Search for the cell housing the specified text and yield its (x, y) center coordinate. 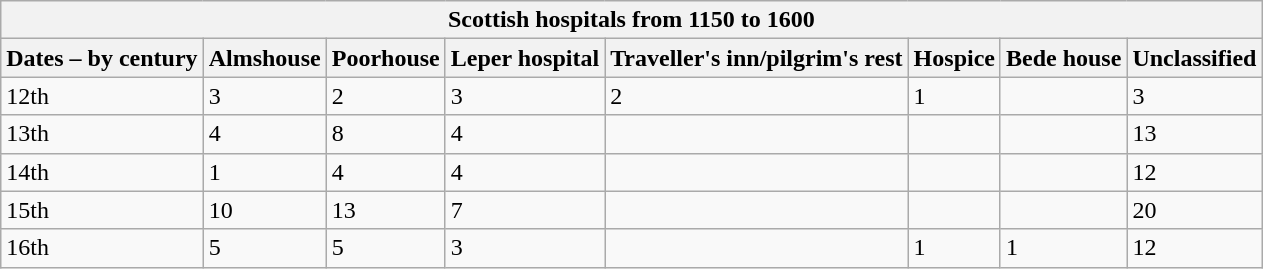
Poorhouse (386, 58)
10 (264, 210)
16th (102, 248)
Unclassified (1194, 58)
7 (524, 210)
Hospice (954, 58)
12th (102, 96)
Traveller's inn/pilgrim's rest (756, 58)
Bede house (1063, 58)
Almshouse (264, 58)
Leper hospital (524, 58)
8 (386, 134)
15th (102, 210)
Scottish hospitals from 1150 to 1600 (632, 20)
Dates – by century (102, 58)
13th (102, 134)
14th (102, 172)
20 (1194, 210)
